Determine the [X, Y] coordinate at the center of the cell enclosing the given text.  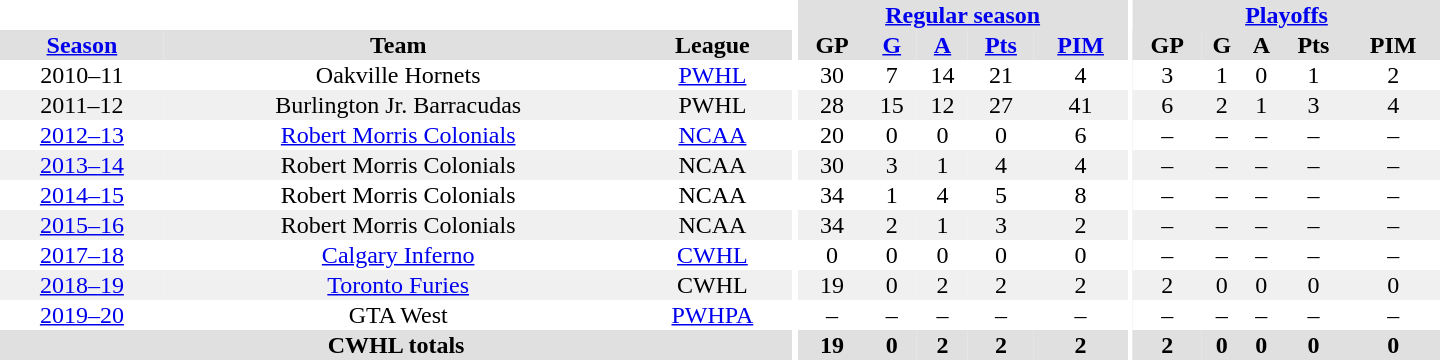
2017–18 [82, 255]
2014–15 [82, 195]
Team [398, 45]
2018–19 [82, 285]
2010–11 [82, 75]
Season [82, 45]
Burlington Jr. Barracudas [398, 105]
2015–16 [82, 225]
CWHL totals [396, 345]
15 [892, 105]
Oakville Hornets [398, 75]
2013–14 [82, 165]
2012–13 [82, 135]
Calgary Inferno [398, 255]
Playoffs [1286, 15]
2019–20 [82, 315]
8 [1080, 195]
14 [942, 75]
GTA West [398, 315]
12 [942, 105]
27 [1001, 105]
41 [1080, 105]
League [713, 45]
5 [1001, 195]
21 [1001, 75]
7 [892, 75]
Toronto Furies [398, 285]
28 [832, 105]
PWHPA [713, 315]
2011–12 [82, 105]
Regular season [962, 15]
20 [832, 135]
